From the cell containing the given text, extract its center point as [x, y] coordinate. 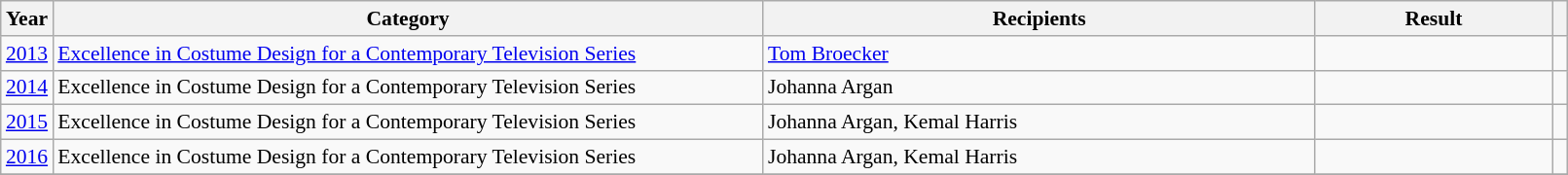
Year [27, 18]
2013 [27, 53]
Tom Broecker [1039, 53]
Recipients [1039, 18]
2014 [27, 87]
Result [1433, 18]
Johanna Argan [1039, 87]
2016 [27, 157]
2015 [27, 122]
Category [408, 18]
